Determine the (x, y) coordinate at the center of the cell enclosing the given text.  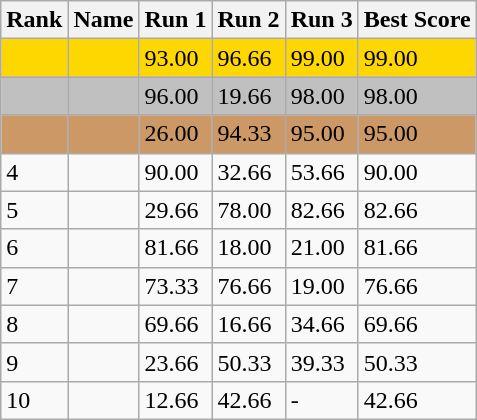
Name (104, 20)
8 (34, 324)
96.00 (176, 96)
Run 1 (176, 20)
23.66 (176, 362)
6 (34, 248)
Rank (34, 20)
4 (34, 172)
5 (34, 210)
- (322, 400)
34.66 (322, 324)
21.00 (322, 248)
19.00 (322, 286)
78.00 (248, 210)
53.66 (322, 172)
94.33 (248, 134)
12.66 (176, 400)
18.00 (248, 248)
26.00 (176, 134)
Run 2 (248, 20)
96.66 (248, 58)
Best Score (417, 20)
29.66 (176, 210)
73.33 (176, 286)
10 (34, 400)
32.66 (248, 172)
9 (34, 362)
19.66 (248, 96)
Run 3 (322, 20)
7 (34, 286)
93.00 (176, 58)
16.66 (248, 324)
39.33 (322, 362)
